Search for the cell housing the specified text and yield its (x, y) center coordinate. 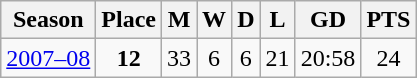
M (180, 20)
21 (278, 58)
GD (328, 20)
PTS (388, 20)
D (246, 20)
24 (388, 58)
W (214, 20)
L (278, 20)
20:58 (328, 58)
Place (129, 20)
12 (129, 58)
2007–08 (48, 58)
33 (180, 58)
Season (48, 20)
